Return (X, Y) of the center of cell containing provided text 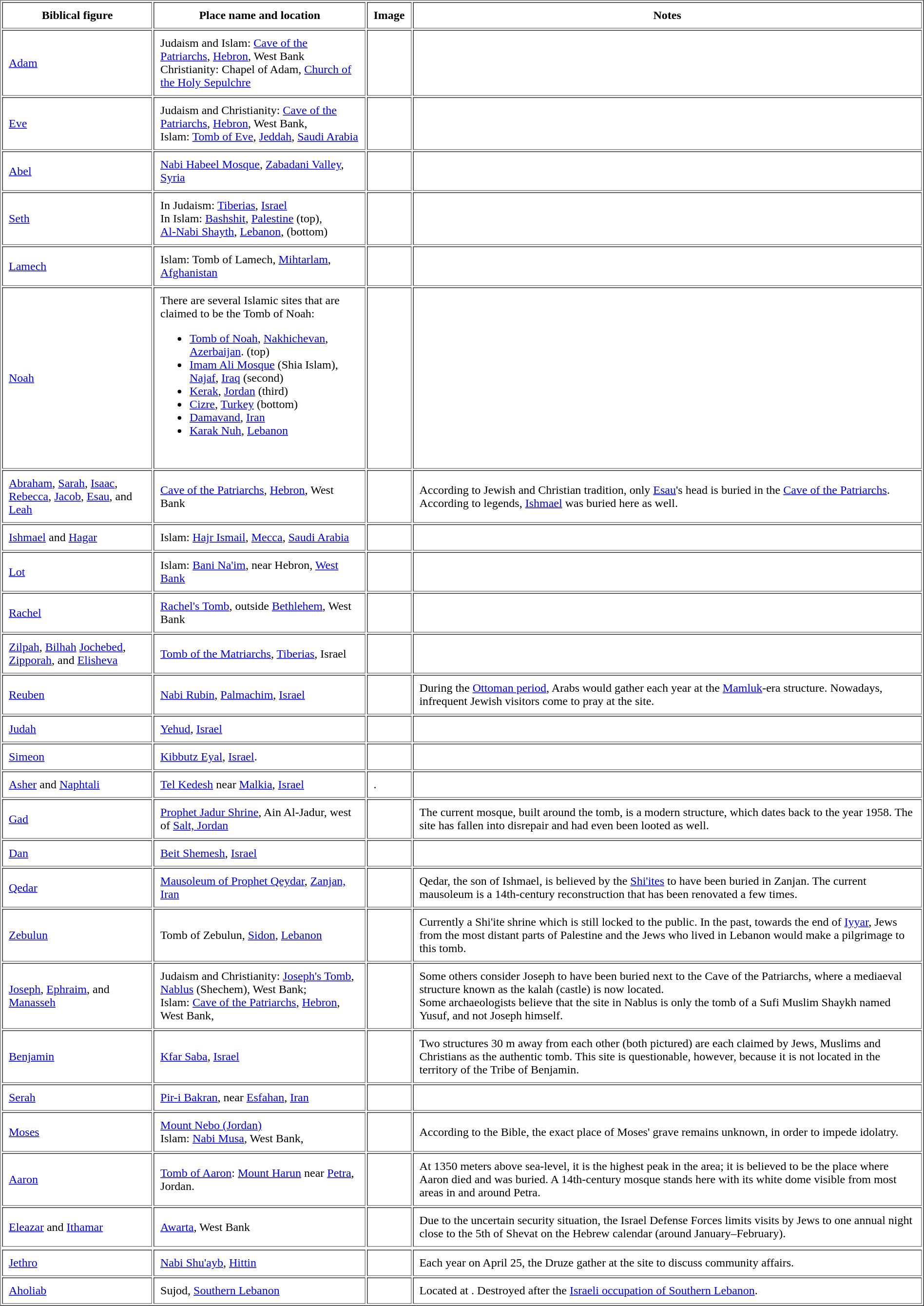
Gad (77, 819)
Nabi Habeel Mosque, Zabadani Valley, Syria (260, 171)
Sujod, Southern Lebanon (260, 1290)
Nabi Rubin, Palmachim, Israel (260, 694)
Nabi Shu'ayb, Hittin (260, 1263)
Biblical figure (77, 15)
Mausoleum of Prophet Qeydar, Zanjan, Iran (260, 887)
Cave of the Patriarchs, Hebron, West Bank (260, 496)
Judaism and Christianity: Cave of the Patriarchs, Hebron, West Bank,Islam: Tomb of Eve, Jeddah, Saudi Arabia (260, 124)
Lamech (77, 266)
Prophet Jadur Shrine, Ain Al-Jadur, west of Salt, Jordan (260, 819)
Moses (77, 1132)
Serah (77, 1097)
Islam: Bani Na'im, near Hebron, West Bank (260, 571)
. (389, 784)
Beit Shemesh, Israel (260, 854)
Benjamin (77, 1057)
Islam: Tomb of Lamech, Mihtarlam, Afghanistan (260, 266)
According to the Bible, the exact place of Moses' grave remains unknown, in order to impede idolatry. (668, 1132)
Tomb of Zebulun, Sidon, Lebanon (260, 935)
Mount Nebo (Jordan)Islam: Nabi Musa, West Bank, (260, 1132)
Seth (77, 218)
Judaism and Islam: Cave of the Patriarchs, Hebron, West BankChristianity: Chapel of Adam, Church of the Holy Sepulchre (260, 63)
Zilpah, Bilhah Jochebed, Zipporah, and Elisheva (77, 653)
Rachel's Tomb, outside Bethlehem, West Bank (260, 612)
Adam (77, 63)
Place name and location (260, 15)
Judah (77, 729)
Rachel (77, 612)
Joseph, Ephraim, and Manasseh (77, 996)
Tomb of Aaron: Mount Harun near Petra, Jordan. (260, 1180)
In Judaism: Tiberias, IsraelIn Islam: Bashshit, Palestine (top),Al-Nabi Shayth, Lebanon, (bottom) (260, 218)
Qedar (77, 887)
Each year on April 25, the Druze gather at the site to discuss community affairs. (668, 1263)
Zebulun (77, 935)
Located at . Destroyed after the Israeli occupation of Southern Lebanon. (668, 1290)
Asher and Naphtali (77, 784)
Aholiab (77, 1290)
Ishmael and Hagar (77, 538)
Noah (77, 378)
Aaron (77, 1180)
Abraham, Sarah, Isaac, Rebecca, Jacob, Esau, and Leah (77, 496)
Eve (77, 124)
Pir-i Bakran, near Esfahan, Iran (260, 1097)
Notes (668, 15)
Eleazar and Ithamar (77, 1227)
Lot (77, 571)
During the Ottoman period, Arabs would gather each year at the Mamluk-era structure. Nowadays, infrequent Jewish visitors come to pray at the site. (668, 694)
Awarta, West Bank (260, 1227)
Simeon (77, 757)
Abel (77, 171)
Tel Kedesh near Malkia, Israel (260, 784)
Kfar Saba, Israel (260, 1057)
Dan (77, 854)
Image (389, 15)
Jethro (77, 1263)
Yehud, Israel (260, 729)
Judaism and Christianity: Joseph's Tomb, Nablus (Shechem), West Bank;Islam: Cave of the Patriarchs, Hebron, West Bank, (260, 996)
Islam: Hajr Ismail, Mecca, Saudi Arabia (260, 538)
Tomb of the Matriarchs, Tiberias, Israel (260, 653)
Reuben (77, 694)
Kibbutz Eyal, Israel. (260, 757)
